Locate the cell with the specified text and output its [X, Y] center coordinate. 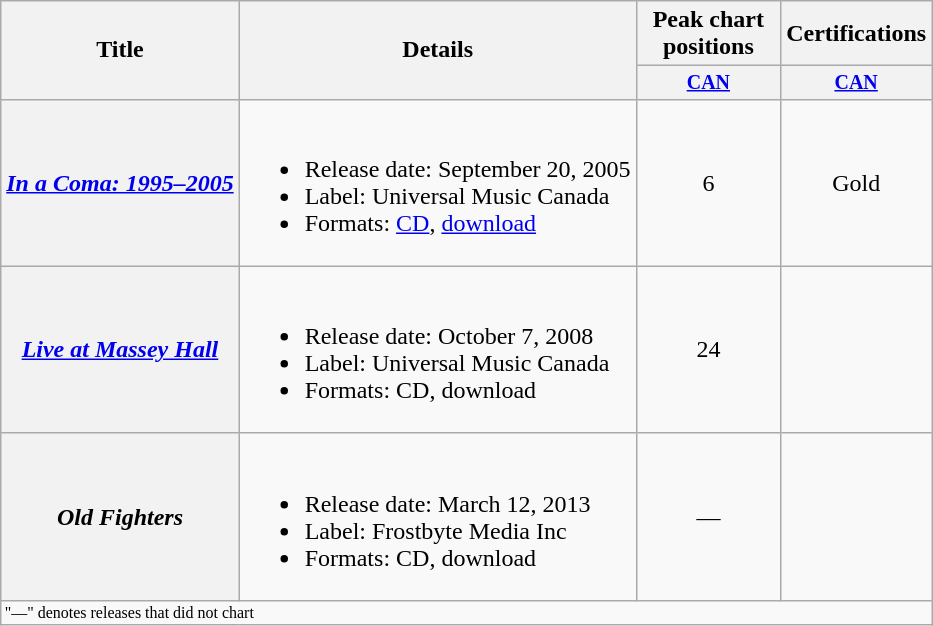
6 [708, 182]
24 [708, 350]
Old Fighters [120, 516]
Details [438, 50]
Gold [856, 182]
In a Coma: 1995–2005 [120, 182]
"—" denotes releases that did not chart [466, 612]
Title [120, 50]
Live at Massey Hall [120, 350]
Peak chart positions [708, 34]
— [708, 516]
Certifications [856, 34]
Release date: September 20, 2005Label: Universal Music CanadaFormats: CD, download [438, 182]
Release date: March 12, 2013Label: Frostbyte Media IncFormats: CD, download [438, 516]
Release date: October 7, 2008Label: Universal Music CanadaFormats: CD, download [438, 350]
